Output the [x, y] coordinate of the center of the cell containing the given text.  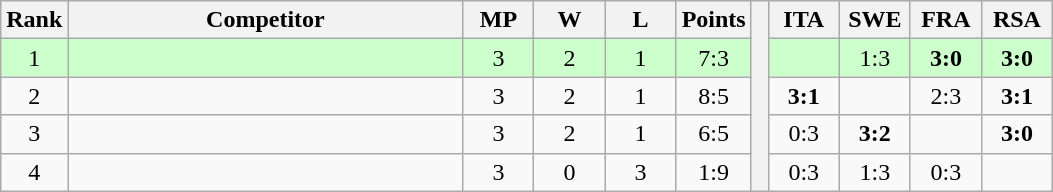
7:3 [714, 58]
Rank [34, 20]
MP [498, 20]
W [570, 20]
L [640, 20]
2:3 [946, 96]
ITA [804, 20]
Competitor [266, 20]
SWE [874, 20]
1:9 [714, 172]
4 [34, 172]
RSA [1016, 20]
3:2 [874, 134]
6:5 [714, 134]
0 [570, 172]
8:5 [714, 96]
Points [714, 20]
FRA [946, 20]
